Output the [X, Y] coordinate of the center of the cell containing the given text.  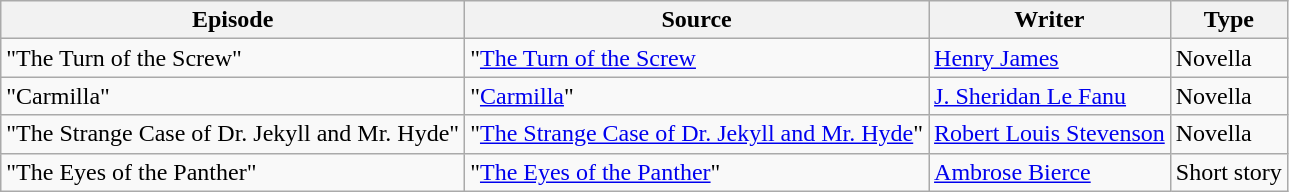
Henry James [1050, 58]
Ambrose Bierce [1050, 172]
J. Sheridan Le Fanu [1050, 96]
Short story [1228, 172]
Episode [233, 20]
"The Turn of the Screw [697, 58]
Writer [1050, 20]
Type [1228, 20]
Robert Louis Stevenson [1050, 134]
"The Turn of the Screw" [233, 58]
Source [697, 20]
